From the cell containing the given text, extract its center point as [x, y] coordinate. 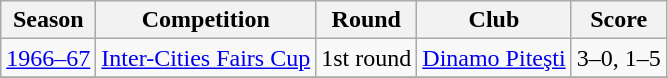
3–0, 1–5 [618, 58]
Club [494, 20]
1st round [366, 58]
Score [618, 20]
Round [366, 20]
Competition [206, 20]
Dinamo Piteşti [494, 58]
Inter-Cities Fairs Cup [206, 58]
Season [48, 20]
1966–67 [48, 58]
